Determine the (x, y) coordinate at the center of the cell enclosing the given text.  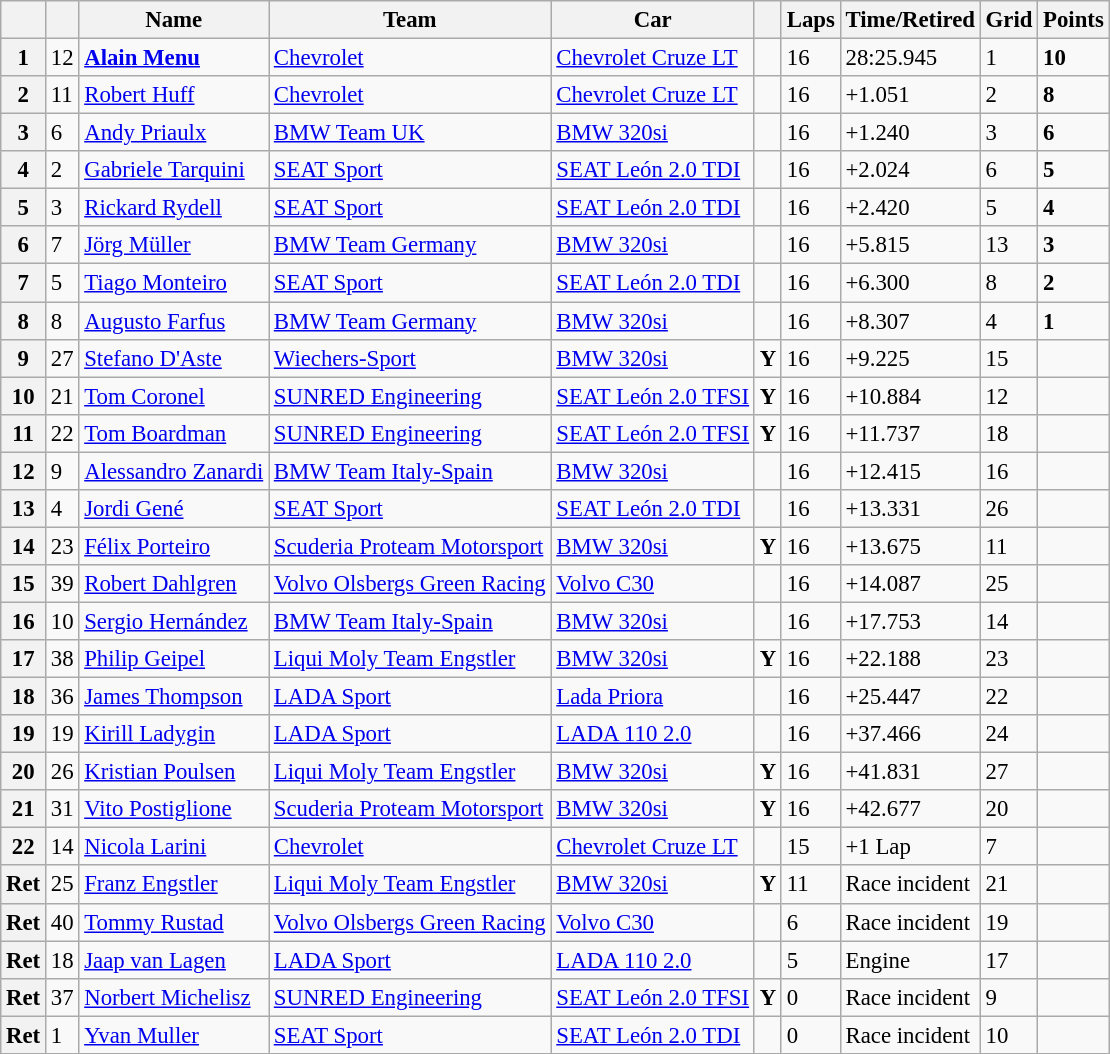
+13.331 (910, 509)
Robert Dahlgren (174, 584)
Norbert Michelisz (174, 997)
+11.737 (910, 433)
Name (174, 20)
31 (62, 809)
+22.188 (910, 659)
Engine (910, 960)
+41.831 (910, 772)
Alessandro Zanardi (174, 471)
+12.415 (910, 471)
28:25.945 (910, 58)
Alain Menu (174, 58)
Laps (810, 20)
Philip Geipel (174, 659)
Tom Boardman (174, 433)
Wiechers-Sport (410, 358)
Tom Coronel (174, 396)
Car (652, 20)
Robert Huff (174, 95)
Grid (1008, 20)
37 (62, 997)
Franz Engstler (174, 885)
+17.753 (910, 621)
Gabriele Tarquini (174, 170)
+14.087 (910, 584)
40 (62, 922)
+10.884 (910, 396)
Kirill Ladygin (174, 734)
Kristian Poulsen (174, 772)
38 (62, 659)
Augusto Farfus (174, 321)
+13.675 (910, 546)
36 (62, 697)
Time/Retired (910, 20)
Andy Priaulx (174, 133)
Jaap van Lagen (174, 960)
+1.051 (910, 95)
Lada Priora (652, 697)
+25.447 (910, 697)
39 (62, 584)
Tommy Rustad (174, 922)
Vito Postiglione (174, 809)
BMW Team UK (410, 133)
Rickard Rydell (174, 208)
+1 Lap (910, 847)
+1.240 (910, 133)
+2.420 (910, 208)
Nicola Larini (174, 847)
Tiago Monteiro (174, 283)
24 (1008, 734)
Jörg Müller (174, 245)
+42.677 (910, 809)
+5.815 (910, 245)
+2.024 (910, 170)
Team (410, 20)
Sergio Hernández (174, 621)
+9.225 (910, 358)
+6.300 (910, 283)
James Thompson (174, 697)
+8.307 (910, 321)
Jordi Gené (174, 509)
Yvan Muller (174, 1035)
Félix Porteiro (174, 546)
Stefano D'Aste (174, 358)
Points (1074, 20)
+37.466 (910, 734)
